Scan for the cell matching the given text and deliver its [X, Y] coordinate at center. 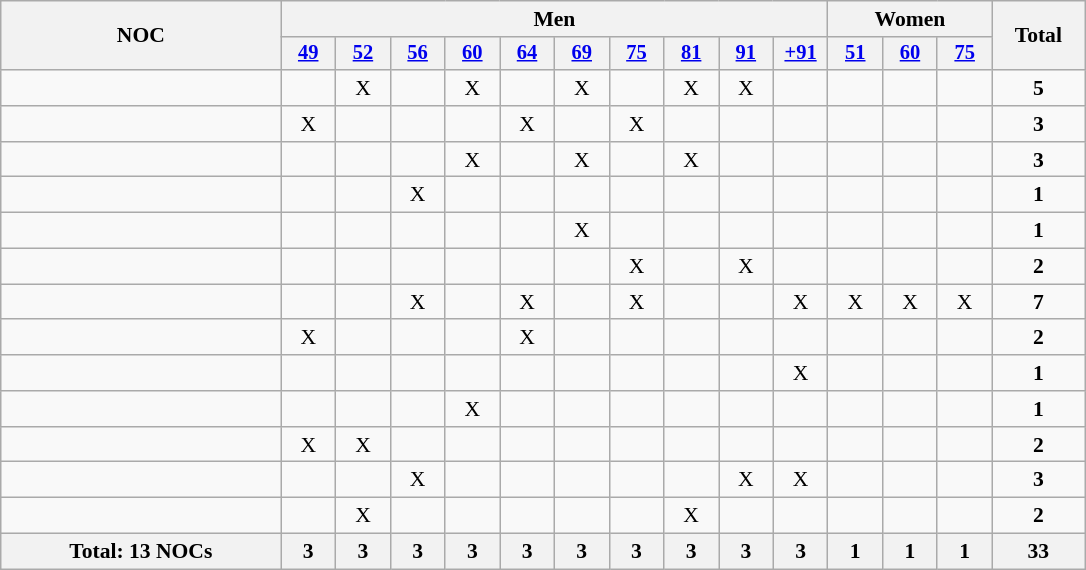
Men [554, 19]
33 [1038, 552]
91 [746, 54]
Women [910, 19]
56 [418, 54]
49 [308, 54]
Total: 13 NOCs [141, 552]
52 [364, 54]
7 [1038, 302]
51 [856, 54]
+91 [800, 54]
Total [1038, 36]
81 [692, 54]
69 [582, 54]
5 [1038, 88]
64 [528, 54]
NOC [141, 36]
